Determine the [X, Y] coordinate at the center of the cell enclosing the given text.  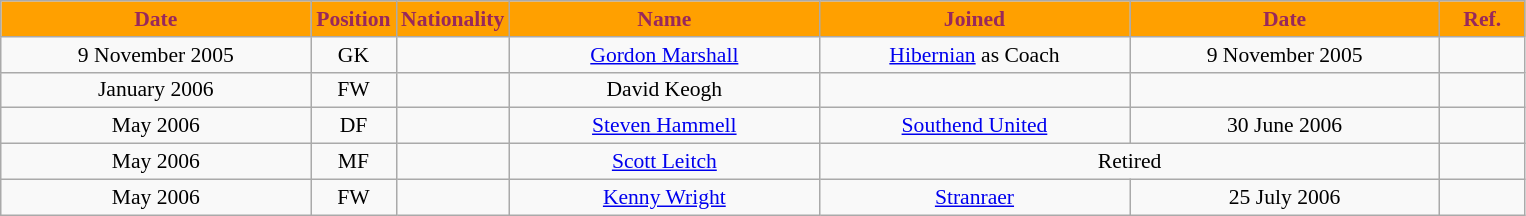
Joined [974, 19]
Steven Hammell [664, 126]
Southend United [974, 126]
Nationality [452, 19]
MF [354, 162]
Hibernian as Coach [974, 55]
David Keogh [664, 90]
25 July 2006 [1285, 197]
Position [354, 19]
Gordon Marshall [664, 55]
DF [354, 126]
GK [354, 55]
30 June 2006 [1285, 126]
Stranraer [974, 197]
Name [664, 19]
January 2006 [156, 90]
Ref. [1482, 19]
Scott Leitch [664, 162]
Retired [1129, 162]
Kenny Wright [664, 197]
